From the cell containing the given text, extract its center point as [x, y] coordinate. 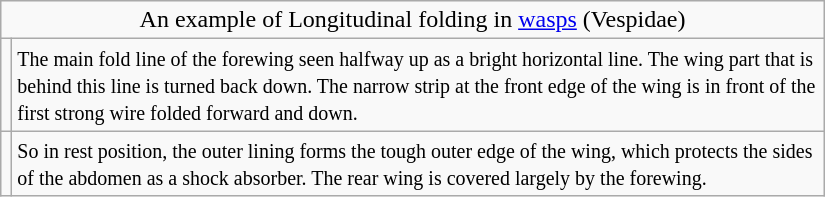
An example of Longitudinal folding in wasps (Vespidae) [413, 20]
